Locate the cell with the specified text and output its [X, Y] center coordinate. 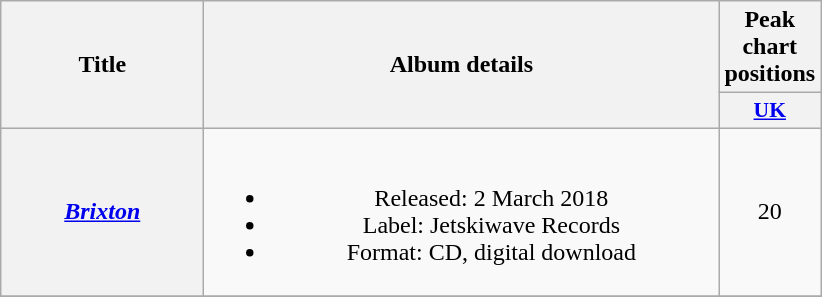
Released: 2 March 2018Label: Jetskiwave RecordsFormat: CD, digital download [462, 212]
Peak chart positions [770, 47]
Title [102, 65]
20 [770, 212]
UK [770, 111]
Brixton [102, 212]
Album details [462, 65]
